Detect which cell encompasses the target text, then output its (X, Y) center coordinate. 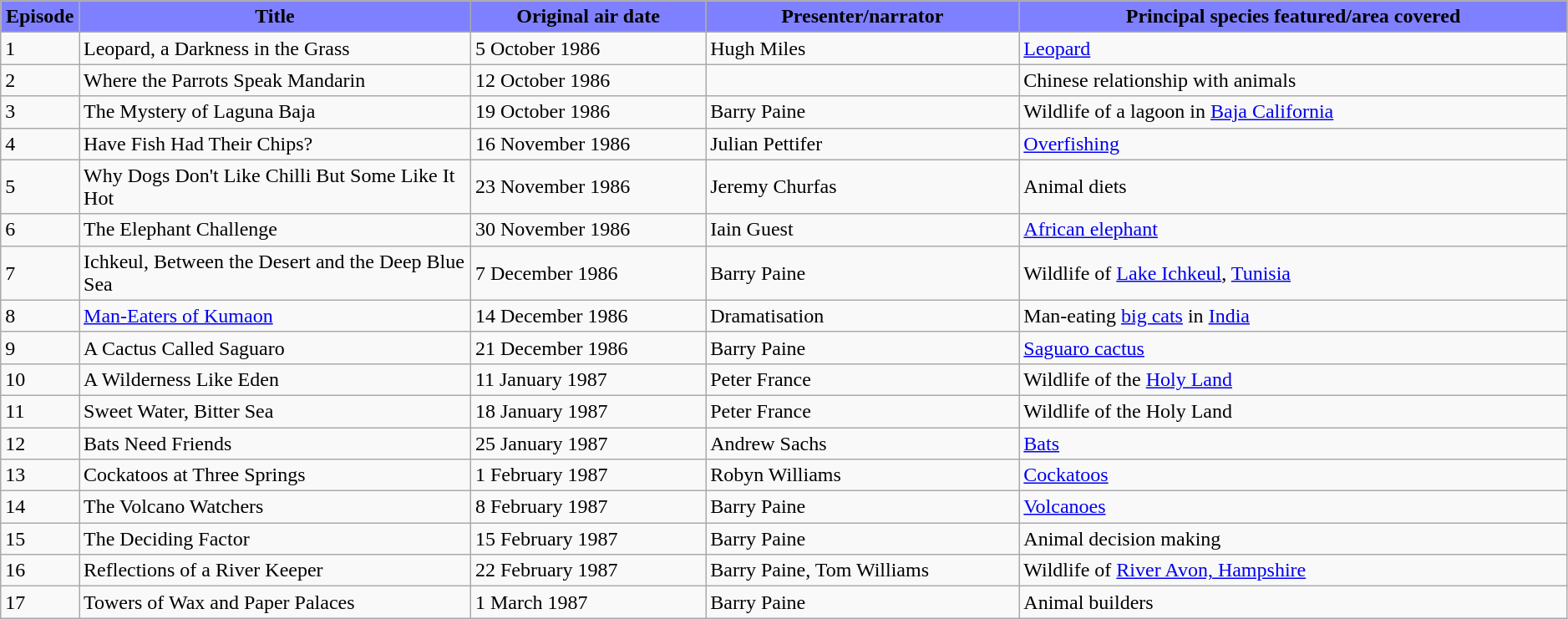
Chinese relationship with animals (1293, 80)
Volcanoes (1293, 507)
Sweet Water, Bitter Sea (276, 411)
17 (40, 602)
Original air date (588, 17)
Animal decision making (1293, 539)
Ichkeul, Between the Desert and the Deep Blue Sea (276, 272)
4 (40, 144)
Bats Need Friends (276, 444)
30 November 1986 (588, 230)
21 December 1986 (588, 348)
Saguaro cactus (1293, 348)
Have Fish Had Their Chips? (276, 144)
Cockatoos (1293, 475)
Wildlife of a lagoon in Baja California (1293, 112)
Julian Pettifer (862, 144)
Presenter/narrator (862, 17)
Title (276, 17)
Animal diets (1293, 187)
Wildlife of Lake Ichkeul, Tunisia (1293, 272)
1 March 1987 (588, 602)
Animal builders (1293, 602)
1 February 1987 (588, 475)
Robyn Williams (862, 475)
8 (40, 316)
19 October 1986 (588, 112)
9 (40, 348)
Where the Parrots Speak Mandarin (276, 80)
Andrew Sachs (862, 444)
Man-eating big cats in India (1293, 316)
12 October 1986 (588, 80)
The Volcano Watchers (276, 507)
18 January 1987 (588, 411)
5 (40, 187)
Bats (1293, 444)
The Elephant Challenge (276, 230)
12 (40, 444)
Hugh Miles (862, 48)
The Deciding Factor (276, 539)
25 January 1987 (588, 444)
Dramatisation (862, 316)
14 December 1986 (588, 316)
Cockatoos at Three Springs (276, 475)
Iain Guest (862, 230)
A Wilderness Like Eden (276, 379)
7 December 1986 (588, 272)
Leopard, a Darkness in the Grass (276, 48)
10 (40, 379)
Wildlife of River Avon, Hampshire (1293, 571)
A Cactus Called Saguaro (276, 348)
22 February 1987 (588, 571)
6 (40, 230)
16 November 1986 (588, 144)
Leopard (1293, 48)
Man-Eaters of Kumaon (276, 316)
Why Dogs Don't Like Chilli But Some Like It Hot (276, 187)
16 (40, 571)
11 January 1987 (588, 379)
8 February 1987 (588, 507)
13 (40, 475)
5 October 1986 (588, 48)
Barry Paine, Tom Williams (862, 571)
Episode (40, 17)
Jeremy Churfas (862, 187)
1 (40, 48)
7 (40, 272)
Towers of Wax and Paper Palaces (276, 602)
23 November 1986 (588, 187)
Reflections of a River Keeper (276, 571)
The Mystery of Laguna Baja (276, 112)
15 February 1987 (588, 539)
Overfishing (1293, 144)
15 (40, 539)
African elephant (1293, 230)
14 (40, 507)
3 (40, 112)
11 (40, 411)
2 (40, 80)
Principal species featured/area covered (1293, 17)
